Locate the cell with the specified text and output its (X, Y) center coordinate. 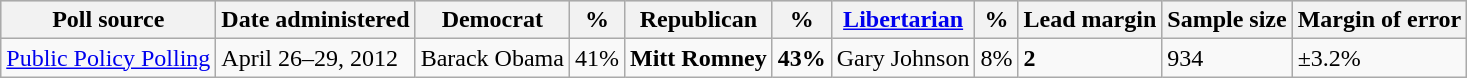
Republican (698, 20)
2 (1090, 58)
Margin of error (1380, 20)
Public Policy Polling (108, 58)
April 26–29, 2012 (316, 58)
±3.2% (1380, 58)
Libertarian (903, 20)
Democrat (492, 20)
Gary Johnson (903, 58)
Poll source (108, 20)
8% (996, 58)
Lead margin (1090, 20)
Sample size (1227, 20)
43% (802, 58)
Barack Obama (492, 58)
Mitt Romney (698, 58)
41% (596, 58)
Date administered (316, 20)
934 (1227, 58)
